From the cell containing the given text, extract its center point as (x, y) coordinate. 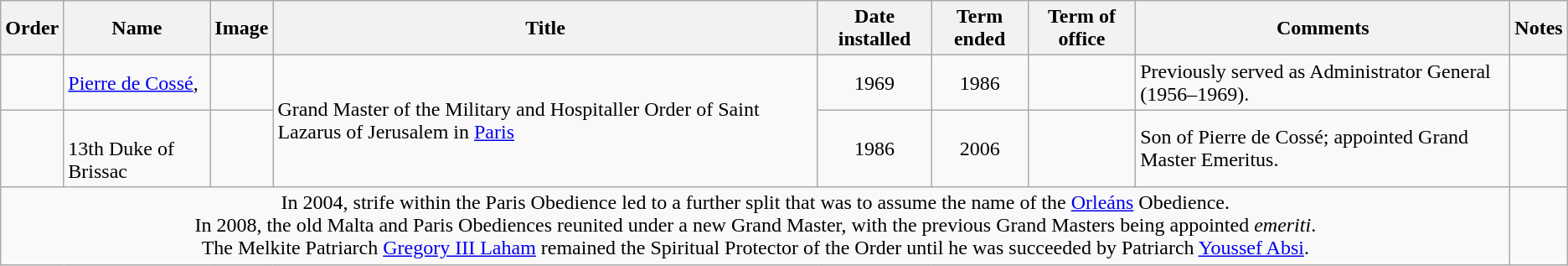
Son of Pierre de Cossé; appointed Grand Master Emeritus. (1323, 149)
Title (545, 29)
Date installed (874, 29)
Term ended (980, 29)
Term of office (1081, 29)
Previously served as Administrator General (1956–1969). (1323, 82)
Image (241, 29)
Order (32, 29)
Comments (1323, 29)
1969 (874, 82)
Grand Master of the Military and Hospitaller Order of Saint Lazarus of Jerusalem in Paris (545, 121)
Notes (1539, 29)
Name (137, 29)
Pierre de Cossé, (137, 82)
13th Duke of Brissac (137, 149)
2006 (980, 149)
